Search for the cell housing the specified text and yield its [x, y] center coordinate. 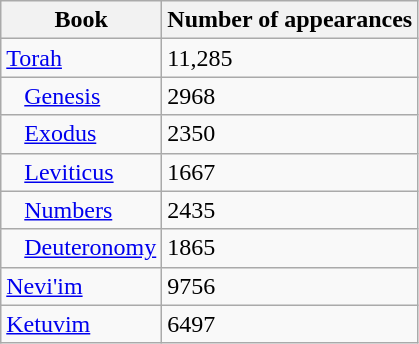
2350 [290, 134]
Torah [82, 58]
6497 [290, 324]
1667 [290, 172]
2435 [290, 210]
Numbers [82, 210]
11,285 [290, 58]
Nevi'im [82, 286]
Deuteronomy [82, 248]
Leviticus [82, 172]
Ketuvim [82, 324]
Number of appearances [290, 20]
2968 [290, 96]
Genesis [82, 96]
9756 [290, 286]
Exodus [82, 134]
1865 [290, 248]
Book [82, 20]
